Find where the given text appears and provide that cell's center as (x, y) coordinate. 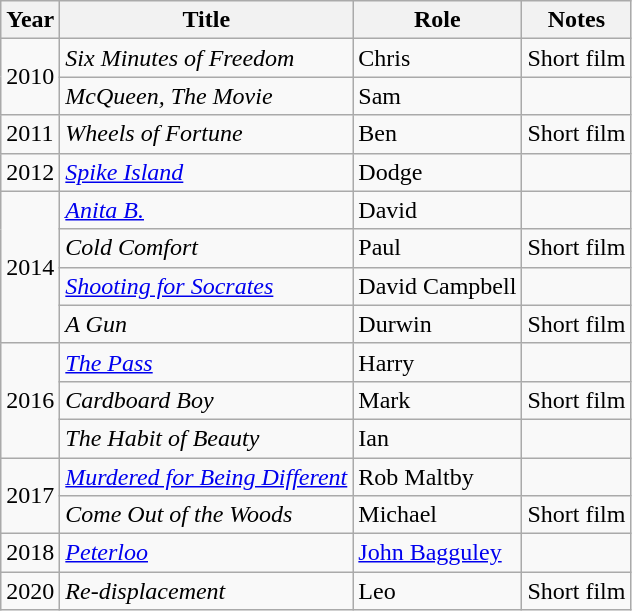
Rob Maltby (438, 477)
Re-displacement (206, 591)
Role (438, 20)
Anita B. (206, 210)
Dodge (438, 172)
Cold Comfort (206, 248)
2010 (30, 77)
Year (30, 20)
2011 (30, 134)
Durwin (438, 324)
Murdered for Being Different (206, 477)
Leo (438, 591)
McQueen, The Movie (206, 96)
The Pass (206, 362)
Peterloo (206, 553)
2018 (30, 553)
2014 (30, 267)
Wheels of Fortune (206, 134)
David (438, 210)
John Bagguley (438, 553)
Sam (438, 96)
Cardboard Boy (206, 400)
Notes (576, 20)
Title (206, 20)
Michael (438, 515)
Chris (438, 58)
2012 (30, 172)
Ben (438, 134)
Six Minutes of Freedom (206, 58)
Ian (438, 438)
A Gun (206, 324)
David Campbell (438, 286)
Come Out of the Woods (206, 515)
2016 (30, 400)
2020 (30, 591)
Paul (438, 248)
Harry (438, 362)
Spike Island (206, 172)
2017 (30, 496)
Mark (438, 400)
The Habit of Beauty (206, 438)
Shooting for Socrates (206, 286)
